Identify which cell holds the provided text, then report its [x, y] central coordinate. 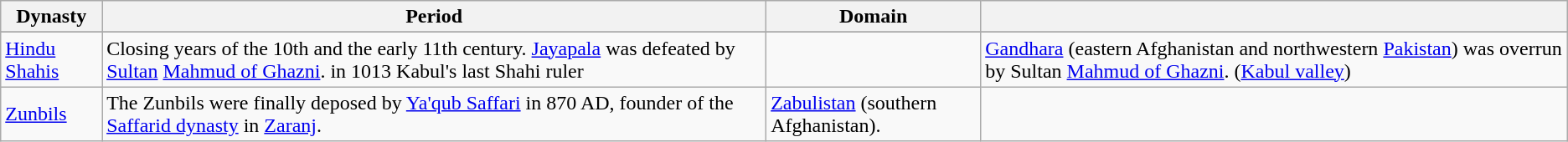
Zunbils [52, 114]
Dynasty [52, 17]
The Zunbils were finally deposed by Ya'qub Saffari in 870 AD, founder of the Saffarid dynasty in Zaranj. [434, 114]
Domain [874, 17]
Period [434, 17]
Hindu Shahis [52, 60]
Zabulistan (southern Afghanistan). [874, 114]
Gandhara (eastern Afghanistan and northwestern Pakistan) was overrun by Sultan Mahmud of Ghazni. (Kabul valley) [1275, 60]
Closing years of the 10th and the early 11th century. Jayapala was defeated by Sultan Mahmud of Ghazni. in 1013 Kabul's last Shahi ruler [434, 60]
